Detect which cell encompasses the target text, then output its [x, y] center coordinate. 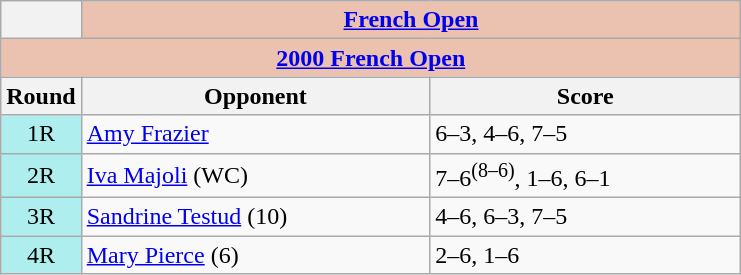
Score [586, 96]
7–6(8–6), 1–6, 6–1 [586, 176]
Mary Pierce (6) [256, 255]
6–3, 4–6, 7–5 [586, 134]
Opponent [256, 96]
Round [41, 96]
1R [41, 134]
Amy Frazier [256, 134]
French Open [411, 20]
Sandrine Testud (10) [256, 217]
Iva Majoli (WC) [256, 176]
3R [41, 217]
2R [41, 176]
2000 French Open [371, 58]
2–6, 1–6 [586, 255]
4–6, 6–3, 7–5 [586, 217]
4R [41, 255]
